For the text-containing cell, return its midpoint in [X, Y] coordinate format. 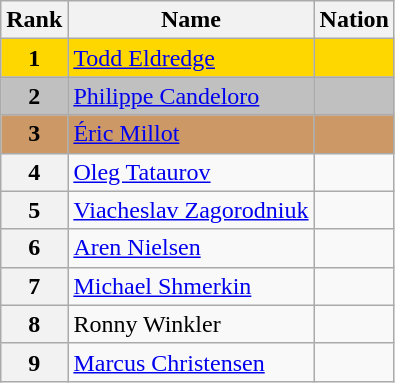
6 [34, 248]
Marcus Christensen [191, 362]
Philippe Candeloro [191, 96]
8 [34, 324]
1 [34, 58]
7 [34, 286]
Michael Shmerkin [191, 286]
Éric Millot [191, 134]
Todd Eldredge [191, 58]
Aren Nielsen [191, 248]
9 [34, 362]
Oleg Tataurov [191, 172]
Ronny Winkler [191, 324]
Name [191, 20]
3 [34, 134]
Viacheslav Zagorodniuk [191, 210]
2 [34, 96]
4 [34, 172]
Rank [34, 20]
5 [34, 210]
Nation [354, 20]
